Identify which cell holds the provided text, then report its [X, Y] central coordinate. 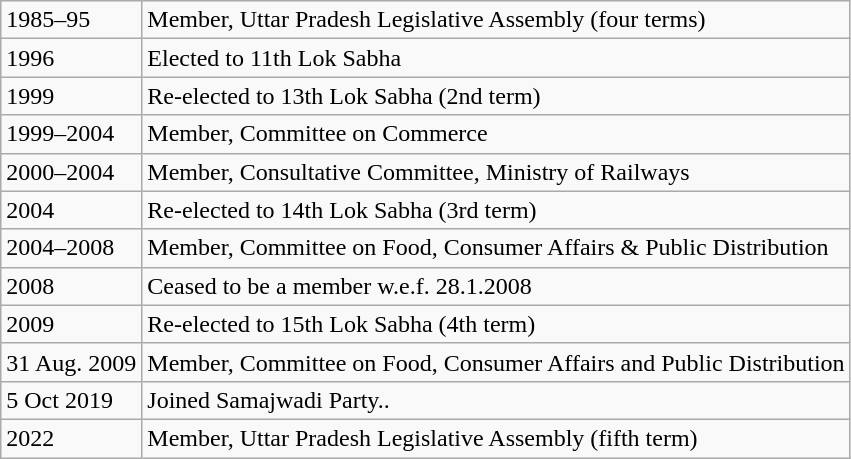
Re-elected to 13th Lok Sabha (2nd term) [496, 96]
1999–2004 [72, 134]
Member, Committee on Food, Consumer Affairs & Public Distribution [496, 248]
Member, Consultative Committee, Ministry of Railways [496, 172]
2008 [72, 286]
2000–2004 [72, 172]
Member, Committee on Food, Consumer Affairs and Public Distribution [496, 362]
Ceased to be a member w.e.f. 28.1.2008 [496, 286]
1996 [72, 58]
2004–2008 [72, 248]
Joined Samajwadi Party.. [496, 400]
5 Oct 2019 [72, 400]
Member, Uttar Pradesh Legislative Assembly (fifth term) [496, 438]
2004 [72, 210]
Member, Uttar Pradesh Legislative Assembly (four terms) [496, 20]
Re-elected to 15th Lok Sabha (4th term) [496, 324]
1999 [72, 96]
31 Aug. 2009 [72, 362]
2022 [72, 438]
1985–95 [72, 20]
2009 [72, 324]
Member, Committee on Commerce [496, 134]
Re-elected to 14th Lok Sabha (3rd term) [496, 210]
Elected to 11th Lok Sabha [496, 58]
